Identify which cell holds the provided text, then report its [X, Y] central coordinate. 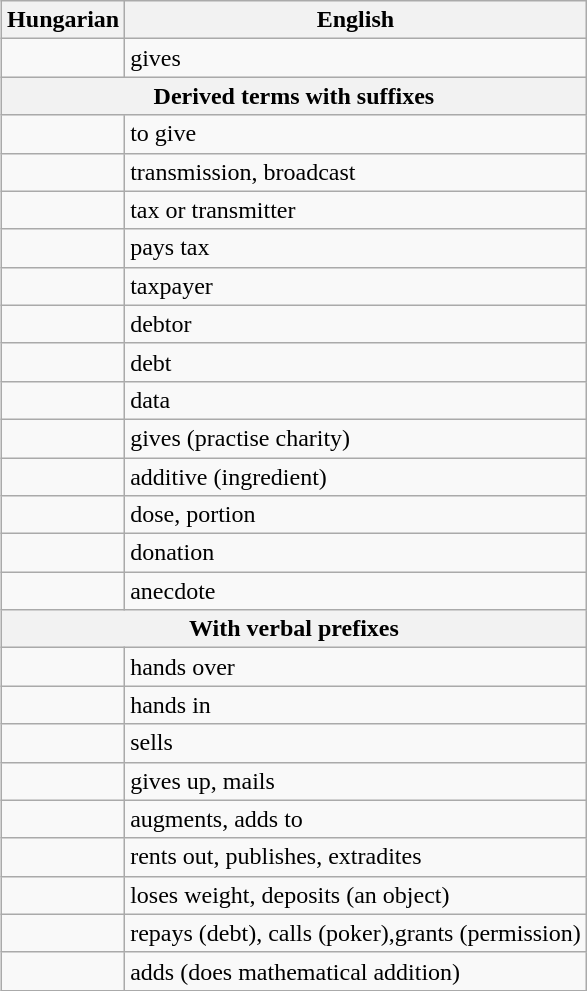
rents out, publishes, extradites [356, 857]
sells [356, 743]
Derived terms with suffixes [294, 96]
donation [356, 553]
adds (does mathematical addition) [356, 971]
dose, portion [356, 515]
additive (ingredient) [356, 477]
debt [356, 362]
tax or transmitter [356, 210]
debtor [356, 324]
English [356, 20]
With verbal prefixes [294, 629]
gives [356, 58]
taxpayer [356, 286]
anecdote [356, 591]
to give [356, 134]
augments, adds to [356, 819]
pays tax [356, 248]
gives (practise charity) [356, 438]
Hungarian [64, 20]
repays (debt), calls (poker),grants (permission) [356, 933]
hands in [356, 705]
hands over [356, 667]
data [356, 400]
gives up, mails [356, 781]
loses weight, deposits (an object) [356, 895]
transmission, broadcast [356, 172]
